Search for the cell housing the specified text and yield its [x, y] center coordinate. 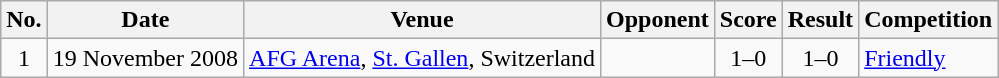
Score [748, 20]
No. [24, 20]
1 [24, 58]
AFG Arena, St. Gallen, Switzerland [422, 58]
Opponent [658, 20]
19 November 2008 [145, 58]
Competition [928, 20]
Venue [422, 20]
Result [820, 20]
Date [145, 20]
Friendly [928, 58]
